Locate the cell with the specified text and output its [x, y] center coordinate. 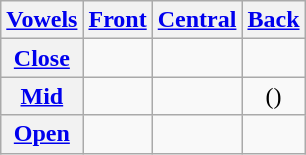
Vowels [42, 20]
Front [118, 20]
Open [42, 134]
Mid [42, 96]
Central [197, 20]
Close [42, 58]
() [274, 96]
Back [274, 20]
